Search for the cell housing the specified text and yield its (x, y) center coordinate. 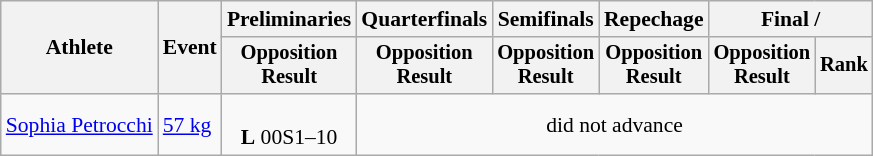
L 00S1–10 (289, 124)
Rank (844, 66)
57 kg (190, 124)
Sophia Petrocchi (80, 124)
Preliminaries (289, 19)
Event (190, 48)
Semifinals (546, 19)
Repechage (654, 19)
Final / (791, 19)
did not advance (614, 124)
Quarterfinals (424, 19)
Athlete (80, 48)
